Find where the given text appears and provide that cell's center as [X, Y] coordinate. 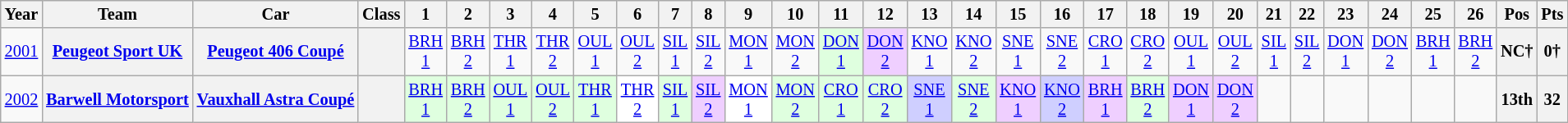
32 [1552, 99]
14 [973, 14]
18 [1147, 14]
11 [841, 14]
26 [1475, 14]
7 [675, 14]
Pts [1552, 14]
0† [1552, 52]
Peugeot 406 Coupé [276, 52]
Barwell Motorsport [117, 99]
9 [747, 14]
24 [1390, 14]
2002 [21, 99]
Team [117, 14]
2001 [21, 52]
25 [1433, 14]
12 [885, 14]
Class [381, 14]
16 [1062, 14]
Peugeot Sport UK [117, 52]
5 [595, 14]
4 [553, 14]
20 [1235, 14]
17 [1106, 14]
NC† [1516, 52]
Vauxhall Astra Coupé [276, 99]
13 [930, 14]
19 [1191, 14]
2 [468, 14]
6 [637, 14]
Car [276, 14]
1 [425, 14]
21 [1274, 14]
Year [21, 14]
22 [1307, 14]
10 [795, 14]
23 [1345, 14]
Pos [1516, 14]
13th [1516, 99]
15 [1018, 14]
8 [708, 14]
3 [511, 14]
